Find where the given text appears and provide that cell's center as [x, y] coordinate. 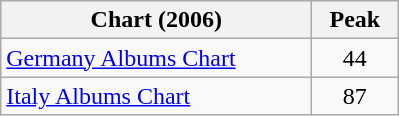
Chart (2006) [156, 20]
Germany Albums Chart [156, 58]
Peak [355, 20]
87 [355, 96]
Italy Albums Chart [156, 96]
44 [355, 58]
